Locate the cell with the specified text and output its [x, y] center coordinate. 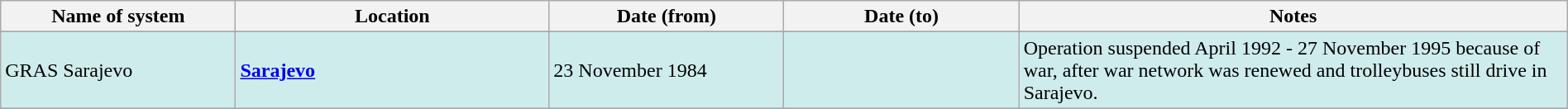
GRAS Sarajevo [118, 70]
Date (from) [667, 17]
Operation suspended April 1992 - 27 November 1995 because of war, after war network was renewed and trolleybuses still drive in Sarajevo. [1293, 70]
Date (to) [901, 17]
Location [392, 17]
23 November 1984 [667, 70]
Notes [1293, 17]
Name of system [118, 17]
Sarajevo [392, 70]
